Extract the [x, y] coordinate from the center of the cell holding the provided text.  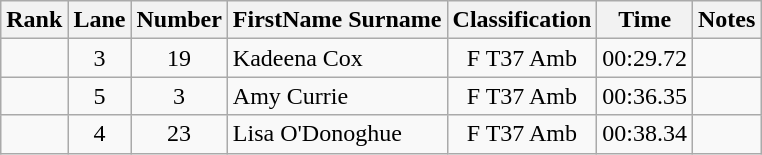
00:36.35 [645, 96]
Time [645, 20]
Amy Currie [337, 96]
Lisa O'Donoghue [337, 134]
00:29.72 [645, 58]
Number [179, 20]
00:38.34 [645, 134]
4 [100, 134]
23 [179, 134]
Kadeena Cox [337, 58]
Classification [522, 20]
Rank [34, 20]
19 [179, 58]
Notes [727, 20]
Lane [100, 20]
5 [100, 96]
FirstName Surname [337, 20]
